Provide the [X, Y] coordinate of the cell's center where the given text is located.  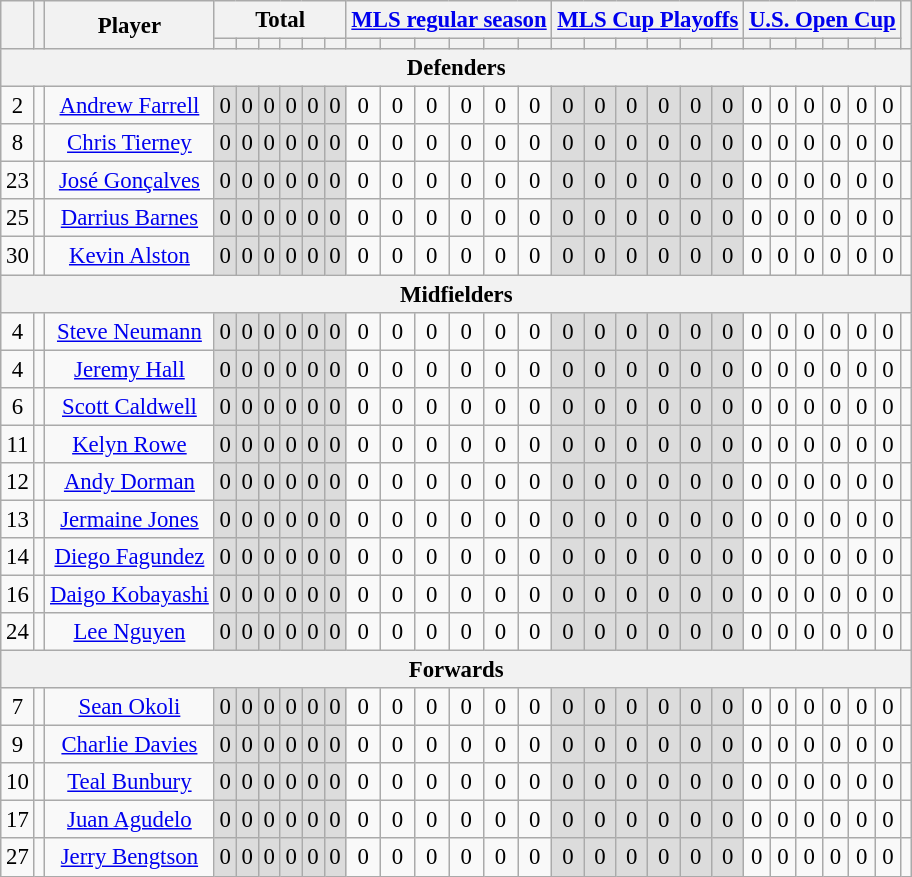
25 [18, 219]
Jerry Bengtson [130, 858]
Steve Neumann [130, 331]
Defenders [456, 68]
16 [18, 594]
Jermaine Jones [130, 519]
10 [18, 782]
Scott Caldwell [130, 406]
Jeremy Hall [130, 369]
Juan Agudelo [130, 820]
13 [18, 519]
MLS regular season [449, 20]
24 [18, 632]
7 [18, 707]
2 [18, 106]
12 [18, 482]
Kelyn Rowe [130, 444]
MLS Cup Playoffs [648, 20]
Teal Bunbury [130, 782]
27 [18, 858]
Charlie Davies [130, 745]
Forwards [456, 670]
Daigo Kobayashi [130, 594]
Andrew Farrell [130, 106]
17 [18, 820]
Lee Nguyen [130, 632]
6 [18, 406]
30 [18, 256]
14 [18, 557]
23 [18, 181]
Sean Okoli [130, 707]
Chris Tierney [130, 143]
U.S. Open Cup [822, 20]
Diego Fagundez [130, 557]
Kevin Alston [130, 256]
Total [280, 20]
Darrius Barnes [130, 219]
José Gonçalves [130, 181]
9 [18, 745]
11 [18, 444]
8 [18, 143]
Andy Dorman [130, 482]
Player [130, 25]
Midfielders [456, 294]
